Pinpoint the cell where the given text exists, returning its (X, Y) midpoint coordinate. 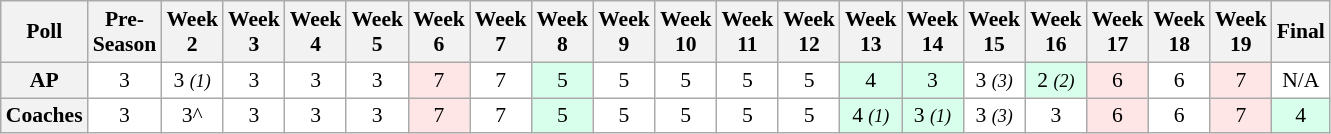
Week7 (501, 32)
AP (44, 80)
Week15 (994, 32)
3^ (192, 116)
Week19 (1241, 32)
2 (2) (1056, 80)
Week11 (748, 32)
Week10 (686, 32)
Final (1301, 32)
Week13 (871, 32)
Week17 (1118, 32)
Week4 (316, 32)
Week3 (254, 32)
Pre-Season (125, 32)
Week8 (562, 32)
Week2 (192, 32)
Week12 (809, 32)
Week16 (1056, 32)
Poll (44, 32)
N/A (1301, 80)
Week14 (933, 32)
Week6 (439, 32)
Coaches (44, 116)
Week18 (1179, 32)
4 (1) (871, 116)
Week5 (377, 32)
Week9 (624, 32)
